Determine the (X, Y) coordinate at the center of the cell enclosing the given text.  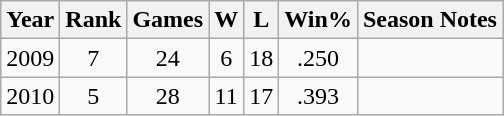
2010 (30, 96)
5 (94, 96)
6 (226, 58)
18 (262, 58)
2009 (30, 58)
W (226, 20)
Season Notes (430, 20)
24 (168, 58)
.393 (318, 96)
Win% (318, 20)
28 (168, 96)
11 (226, 96)
Games (168, 20)
7 (94, 58)
17 (262, 96)
Year (30, 20)
L (262, 20)
Rank (94, 20)
.250 (318, 58)
